Return [X, Y] of the center of cell containing provided text 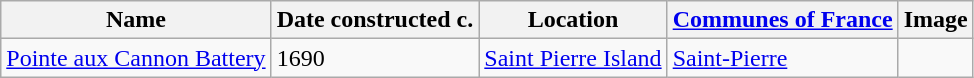
Saint-Pierre [782, 58]
Name [136, 20]
Location [573, 20]
Date constructed c. [375, 20]
Saint Pierre Island [573, 58]
Pointe aux Cannon Battery [136, 58]
1690 [375, 58]
Image [936, 20]
Communes of France [782, 20]
